Detect which cell encompasses the target text, then output its (x, y) center coordinate. 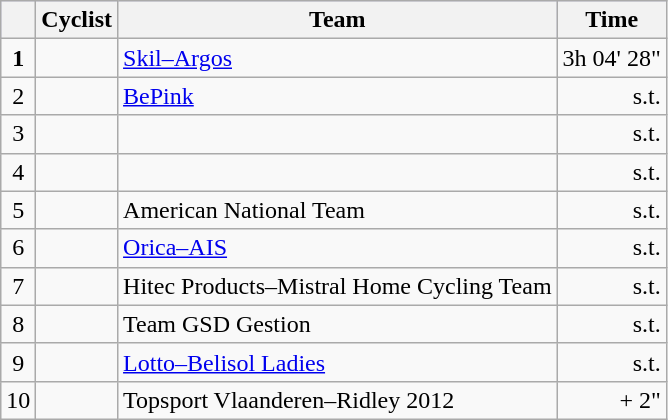
4 (18, 172)
2 (18, 96)
+ 2" (612, 400)
Skil–Argos (338, 58)
Time (612, 20)
1 (18, 58)
BePink (338, 96)
3 (18, 134)
Team GSD Gestion (338, 324)
Hitec Products–Mistral Home Cycling Team (338, 286)
Orica–AIS (338, 248)
5 (18, 210)
6 (18, 248)
Team (338, 20)
Topsport Vlaanderen–Ridley 2012 (338, 400)
7 (18, 286)
American National Team (338, 210)
3h 04' 28" (612, 58)
10 (18, 400)
Cyclist (77, 20)
Lotto–Belisol Ladies (338, 362)
9 (18, 362)
8 (18, 324)
